Return the [X, Y] coordinate for the center point of the cell that contains the specified text.  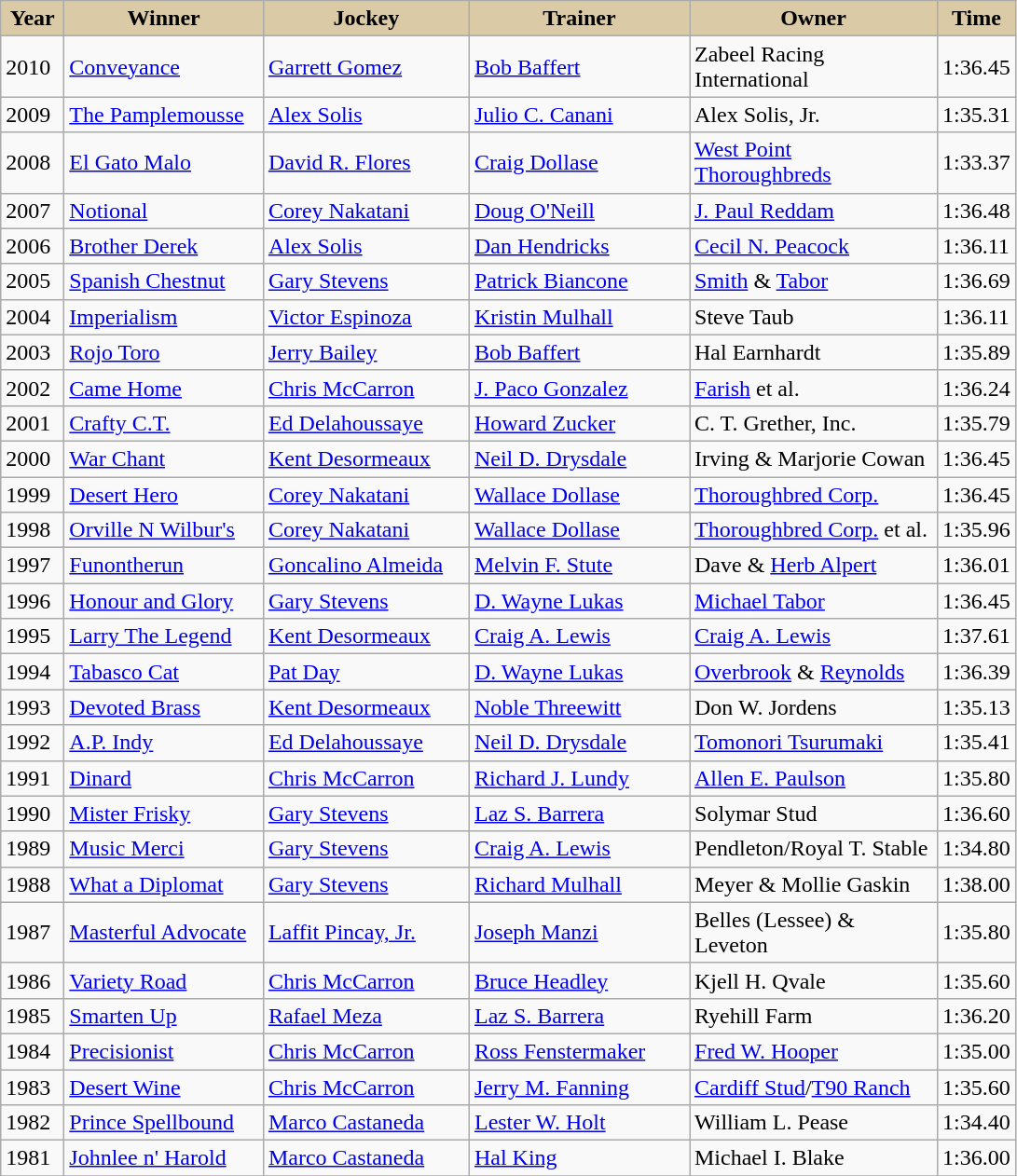
Honour and Glory [164, 601]
Patrick Biancone [579, 281]
1:36.20 [977, 1016]
Funontherun [164, 566]
Pendleton/Royal T. Stable [814, 849]
Meyer & Mollie Gaskin [814, 884]
Rafael Meza [365, 1016]
1:36.69 [977, 281]
Melvin F. Stute [579, 566]
Tomonori Tsurumaki [814, 743]
Allen E. Paulson [814, 778]
Precisionist [164, 1051]
Time [977, 19]
2003 [33, 352]
Ross Fenstermaker [579, 1051]
Michael I. Blake [814, 1158]
Irving & Marjorie Cowan [814, 458]
Lester W. Holt [579, 1123]
Howard Zucker [579, 423]
1:38.00 [977, 884]
1:35.89 [977, 352]
1:36.01 [977, 566]
2001 [33, 423]
J. Paul Reddam [814, 211]
Mister Frisky [164, 814]
1:35.00 [977, 1051]
Dave & Herb Alpert [814, 566]
Imperialism [164, 317]
Overbrook & Reynolds [814, 672]
1999 [33, 495]
1:35.31 [977, 115]
Devoted Brass [164, 707]
Came Home [164, 388]
Richard Mulhall [579, 884]
Desert Wine [164, 1087]
1:36.00 [977, 1158]
2007 [33, 211]
What a Diplomat [164, 884]
1:34.40 [977, 1123]
Spanish Chestnut [164, 281]
1986 [33, 980]
Zabeel Racing International [814, 67]
2006 [33, 246]
Victor Espinoza [365, 317]
2010 [33, 67]
1991 [33, 778]
2009 [33, 115]
William L. Pease [814, 1123]
1:36.48 [977, 211]
1983 [33, 1087]
1984 [33, 1051]
El Gato Malo [164, 162]
Noble Threewitt [579, 707]
Thoroughbred Corp. et al. [814, 530]
Kristin Mulhall [579, 317]
J. Paco Gonzalez [579, 388]
1998 [33, 530]
Orville N Wilbur's [164, 530]
2002 [33, 388]
Dan Hendricks [579, 246]
Rojo Toro [164, 352]
1981 [33, 1158]
Dinard [164, 778]
Smith & Tabor [814, 281]
Alex Solis, Jr. [814, 115]
Tabasco Cat [164, 672]
Jerry Bailey [365, 352]
Smarten Up [164, 1016]
1996 [33, 601]
1:35.13 [977, 707]
Bruce Headley [579, 980]
1990 [33, 814]
Winner [164, 19]
War Chant [164, 458]
Fred W. Hooper [814, 1051]
1995 [33, 636]
Julio C. Canani [579, 115]
Cecil N. Peacock [814, 246]
West Point Thoroughbreds [814, 162]
The Pamplemousse [164, 115]
Jockey [365, 19]
A.P. Indy [164, 743]
2008 [33, 162]
1:35.96 [977, 530]
Michael Tabor [814, 601]
Hal Earnhardt [814, 352]
Garrett Gomez [365, 67]
Craig Dollase [579, 162]
Laffit Pincay, Jr. [365, 932]
Doug O'Neill [579, 211]
2004 [33, 317]
1989 [33, 849]
1:36.60 [977, 814]
2005 [33, 281]
1:33.37 [977, 162]
Hal King [579, 1158]
1985 [33, 1016]
Owner [814, 19]
David R. Flores [365, 162]
Masterful Advocate [164, 932]
Year [33, 19]
Solymar Stud [814, 814]
Desert Hero [164, 495]
Ryehill Farm [814, 1016]
Joseph Manzi [579, 932]
1:35.41 [977, 743]
1987 [33, 932]
Music Merci [164, 849]
Richard J. Lundy [579, 778]
Kjell H. Qvale [814, 980]
1997 [33, 566]
1:36.24 [977, 388]
Pat Day [365, 672]
Notional [164, 211]
1:34.80 [977, 849]
Prince Spellbound [164, 1123]
Conveyance [164, 67]
1988 [33, 884]
Farish et al. [814, 388]
1993 [33, 707]
Don W. Jordens [814, 707]
Larry The Legend [164, 636]
Belles (Lessee) & Leveton [814, 932]
Jerry M. Fanning [579, 1087]
Crafty C.T. [164, 423]
1982 [33, 1123]
2000 [33, 458]
C. T. Grether, Inc. [814, 423]
Thoroughbred Corp. [814, 495]
Cardiff Stud/T90 Ranch [814, 1087]
1992 [33, 743]
Johnlee n' Harold [164, 1158]
Steve Taub [814, 317]
1:37.61 [977, 636]
Trainer [579, 19]
1:35.79 [977, 423]
Variety Road [164, 980]
1994 [33, 672]
Goncalino Almeida [365, 566]
Brother Derek [164, 246]
1:36.39 [977, 672]
